Pinpoint the cell where the given text exists, returning its (x, y) midpoint coordinate. 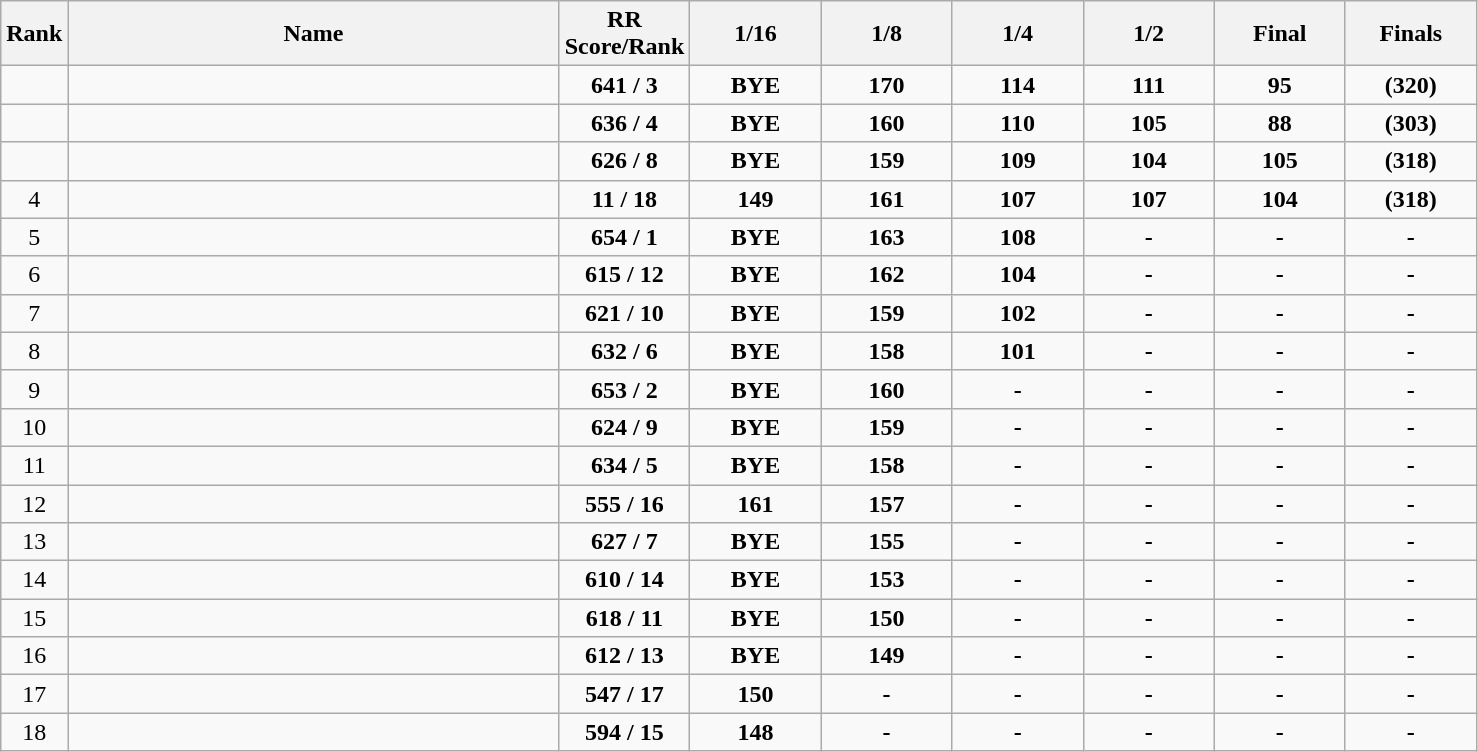
18 (34, 732)
624 / 9 (624, 427)
618 / 11 (624, 618)
5 (34, 237)
155 (886, 542)
610 / 14 (624, 580)
110 (1018, 123)
6 (34, 275)
111 (1148, 85)
7 (34, 313)
88 (1280, 123)
114 (1018, 85)
16 (34, 656)
547 / 17 (624, 694)
632 / 6 (624, 351)
148 (756, 732)
641 / 3 (624, 85)
1/8 (886, 34)
95 (1280, 85)
626 / 8 (624, 161)
594 / 15 (624, 732)
Name (314, 34)
634 / 5 (624, 465)
10 (34, 427)
109 (1018, 161)
RR Score/Rank (624, 34)
163 (886, 237)
15 (34, 618)
1/2 (1148, 34)
Finals (1410, 34)
162 (886, 275)
153 (886, 580)
11 (34, 465)
9 (34, 389)
Final (1280, 34)
102 (1018, 313)
17 (34, 694)
621 / 10 (624, 313)
1/4 (1018, 34)
Rank (34, 34)
101 (1018, 351)
612 / 13 (624, 656)
627 / 7 (624, 542)
555 / 16 (624, 503)
12 (34, 503)
11 / 18 (624, 199)
108 (1018, 237)
13 (34, 542)
14 (34, 580)
636 / 4 (624, 123)
157 (886, 503)
170 (886, 85)
8 (34, 351)
1/16 (756, 34)
(320) (1410, 85)
4 (34, 199)
(303) (1410, 123)
653 / 2 (624, 389)
615 / 12 (624, 275)
654 / 1 (624, 237)
